From the cell containing the given text, extract its center point as (X, Y) coordinate. 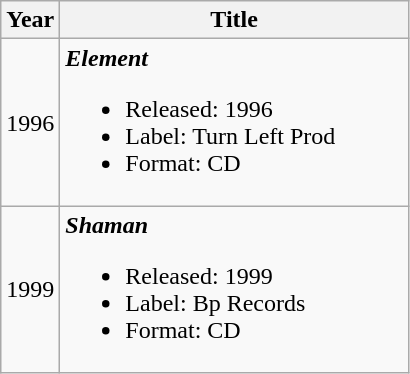
Year (30, 20)
Title (234, 20)
ShamanReleased: 1999Label: Bp Records Format: CD (234, 290)
ElementReleased: 1996Label: Turn Left Prod Format: CD (234, 122)
1999 (30, 290)
1996 (30, 122)
